Find where the given text appears and provide that cell's center as (X, Y) coordinate. 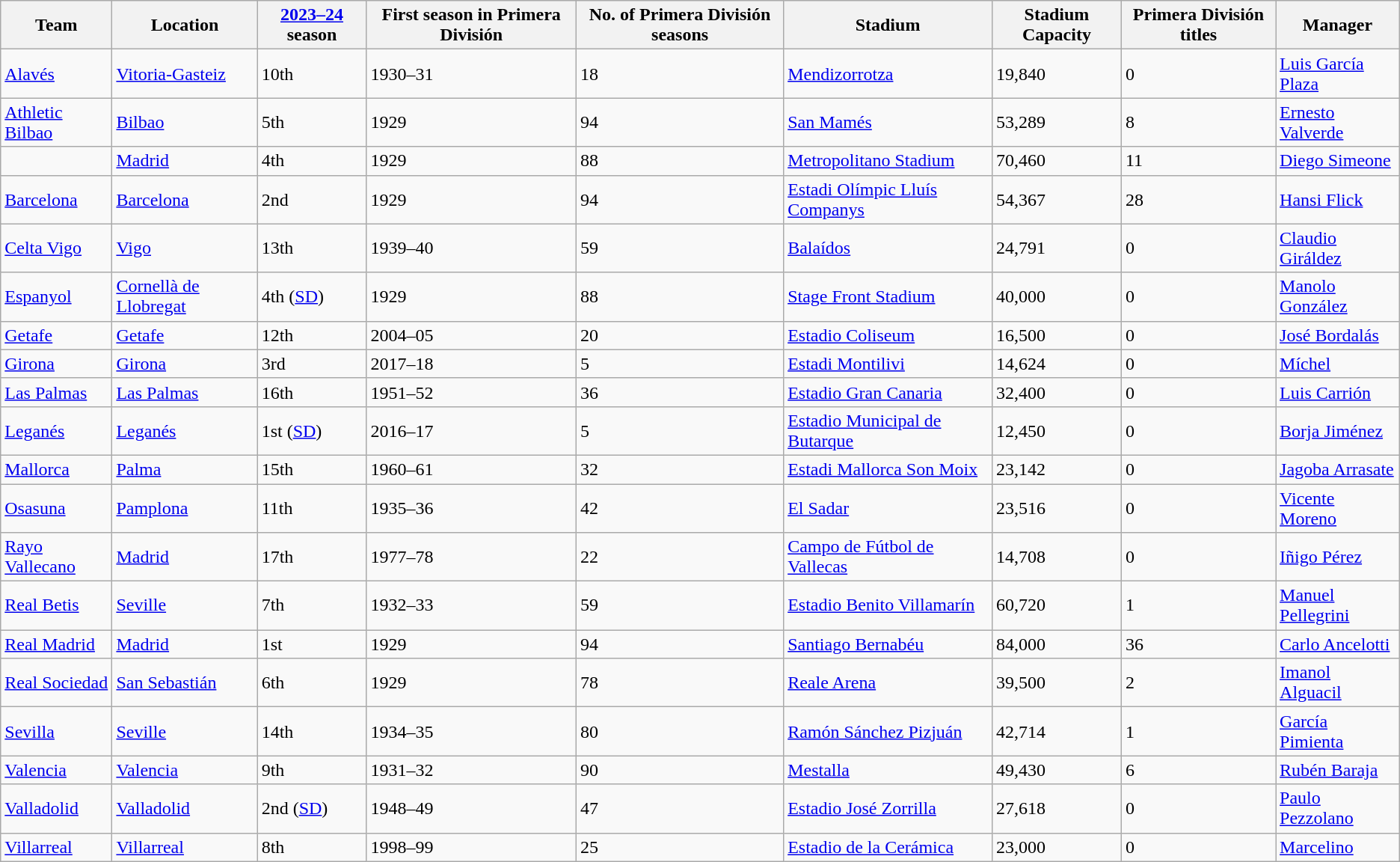
32,400 (1056, 392)
Estadio Coliseum (888, 335)
Santiago Bernabéu (888, 644)
Iñigo Pérez (1338, 557)
19,840 (1056, 73)
Real Betis (57, 606)
27,618 (1056, 808)
10th (312, 73)
Vicente Moreno (1338, 507)
11 (1198, 161)
Cornellà de Llobregat (185, 296)
Primera División titles (1198, 25)
60,720 (1056, 606)
6th (312, 682)
24,791 (1056, 248)
47 (681, 808)
8th (312, 847)
25 (681, 847)
4th (SD) (312, 296)
5th (312, 123)
Real Madrid (57, 644)
Team (57, 25)
16,500 (1056, 335)
Manuel Pellegrini (1338, 606)
Balaídos (888, 248)
23,000 (1056, 847)
San Sebastián (185, 682)
70,460 (1056, 161)
2023–24 season (312, 25)
42 (681, 507)
80 (681, 732)
1934–35 (471, 732)
Mallorca (57, 469)
Míchel (1338, 364)
39,500 (1056, 682)
49,430 (1056, 770)
Borja Jiménez (1338, 431)
53,289 (1056, 123)
14,708 (1056, 557)
Sevilla (57, 732)
Campo de Fútbol de Vallecas (888, 557)
Jagoba Arrasate (1338, 469)
32 (681, 469)
Ramón Sánchez Pizjuán (888, 732)
First season in Primera División (471, 25)
Estadio Benito Villamarín (888, 606)
Luis García Plaza (1338, 73)
Estadi Olímpic Lluís Companys (888, 199)
23,142 (1056, 469)
1930–31 (471, 73)
El Sadar (888, 507)
1951–52 (471, 392)
Celta Vigo (57, 248)
No. of Primera División seasons (681, 25)
2nd (312, 199)
José Bordalás (1338, 335)
1st (312, 644)
1931–32 (471, 770)
Ernesto Valverde (1338, 123)
Imanol Alguacil (1338, 682)
Estadio Gran Canaria (888, 392)
9th (312, 770)
14,624 (1056, 364)
San Mamés (888, 123)
3rd (312, 364)
Hansi Flick (1338, 199)
Estadi Montilivi (888, 364)
2004–05 (471, 335)
Real Sociedad (57, 682)
2016–17 (471, 431)
Manager (1338, 25)
Reale Arena (888, 682)
Bilbao (185, 123)
Alavés (57, 73)
17th (312, 557)
84,000 (1056, 644)
1998–99 (471, 847)
García Pimienta (1338, 732)
90 (681, 770)
Mestalla (888, 770)
Stage Front Stadium (888, 296)
8 (1198, 123)
7th (312, 606)
16th (312, 392)
4th (312, 161)
2nd (SD) (312, 808)
11th (312, 507)
Estadio de la Cerámica (888, 847)
12,450 (1056, 431)
22 (681, 557)
1960–61 (471, 469)
20 (681, 335)
1948–49 (471, 808)
Marcelino (1338, 847)
Palma (185, 469)
54,367 (1056, 199)
Mendizorrotza (888, 73)
Rayo Vallecano (57, 557)
14th (312, 732)
Vigo (185, 248)
28 (1198, 199)
1935–36 (471, 507)
13th (312, 248)
18 (681, 73)
1939–40 (471, 248)
40,000 (1056, 296)
Vitoria-Gasteiz (185, 73)
12th (312, 335)
Luis Carrión (1338, 392)
Estadio José Zorrilla (888, 808)
1977–78 (471, 557)
6 (1198, 770)
Pamplona (185, 507)
Espanyol (57, 296)
Diego Simeone (1338, 161)
1st (SD) (312, 431)
Paulo Pezzolano (1338, 808)
Metropolitano Stadium (888, 161)
Stadium (888, 25)
Rubén Baraja (1338, 770)
1932–33 (471, 606)
42,714 (1056, 732)
2 (1198, 682)
Estadio Municipal de Butarque (888, 431)
Athletic Bilbao (57, 123)
Location (185, 25)
Carlo Ancelotti (1338, 644)
Osasuna (57, 507)
Stadium Capacity (1056, 25)
15th (312, 469)
2017–18 (471, 364)
23,516 (1056, 507)
Claudio Giráldez (1338, 248)
78 (681, 682)
Manolo González (1338, 296)
Estadi Mallorca Son Moix (888, 469)
